Scan for the cell matching the given text and deliver its (x, y) coordinate at center. 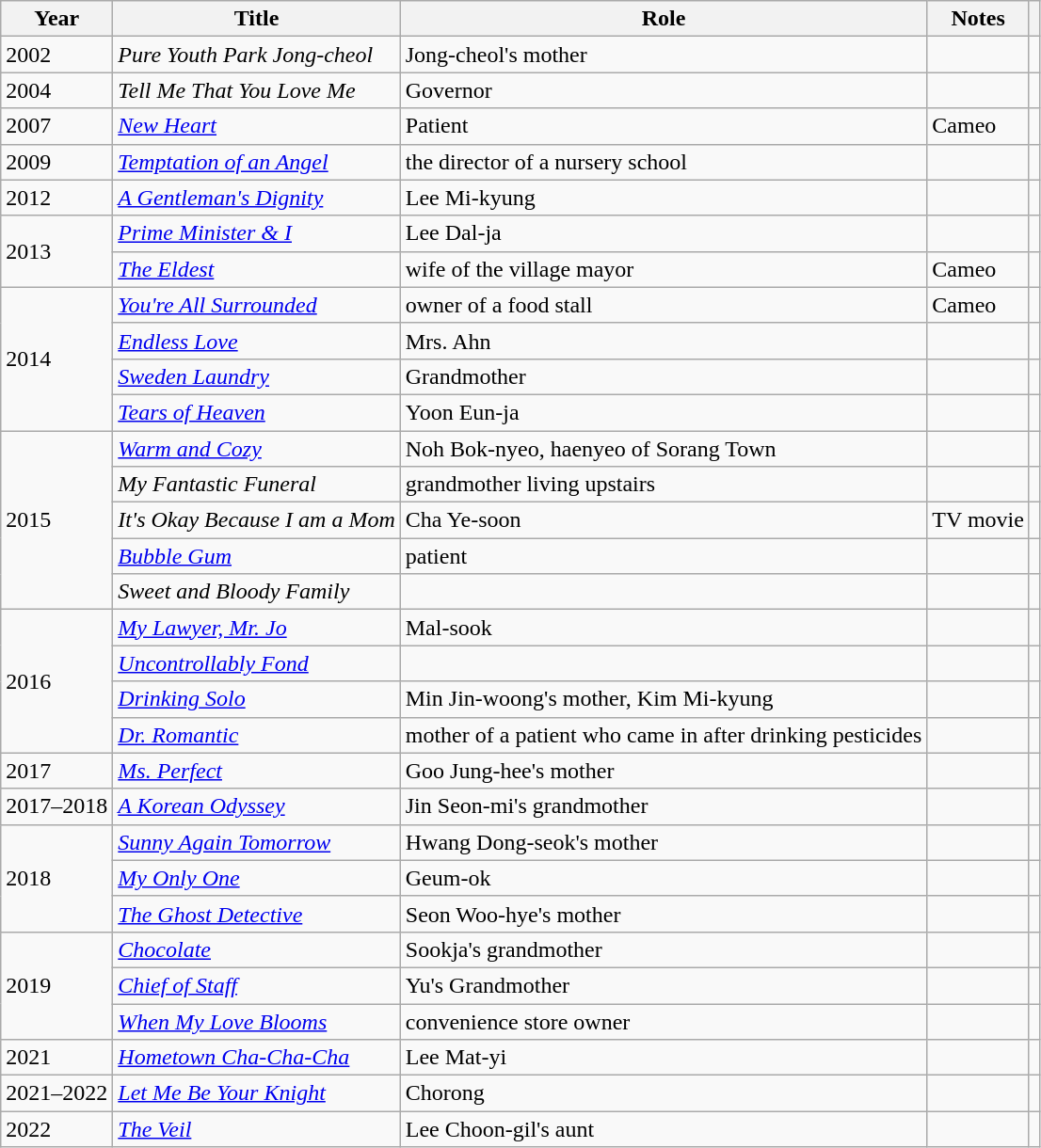
Chorong (664, 1093)
When My Love Blooms (256, 1021)
Chocolate (256, 949)
2014 (56, 359)
2015 (56, 520)
2021–2022 (56, 1093)
Jin Seon-mi's grandmother (664, 806)
Lee Mi-kyung (664, 198)
Hometown Cha-Cha-Cha (256, 1058)
patient (664, 556)
Pure Youth Park Jong-cheol (256, 55)
Hwang Dong-seok's mother (664, 842)
Lee Choon-gil's aunt (664, 1129)
Goo Jung-hee's mother (664, 771)
owner of a food stall (664, 305)
Seon Woo-hye's mother (664, 914)
Drinking Solo (256, 699)
Chief of Staff (256, 985)
Geum-ok (664, 878)
Tears of Heaven (256, 412)
Tell Me That You Love Me (256, 90)
2013 (56, 251)
Noh Bok-nyeo, haenyeo of Sorang Town (664, 449)
Sunny Again Tomorrow (256, 842)
Cha Ye-soon (664, 520)
Year (56, 19)
2002 (56, 55)
Temptation of an Angel (256, 162)
wife of the village mayor (664, 269)
New Heart (256, 126)
A Gentleman's Dignity (256, 198)
2012 (56, 198)
convenience store owner (664, 1021)
Min Jin-woong's mother, Kim Mi-kyung (664, 699)
2022 (56, 1129)
Endless Love (256, 341)
2009 (56, 162)
Title (256, 19)
Bubble Gum (256, 556)
Dr. Romantic (256, 735)
Role (664, 19)
TV movie (979, 520)
Mrs. Ahn (664, 341)
the director of a nursery school (664, 162)
It's Okay Because I am a Mom (256, 520)
Yu's Grandmother (664, 985)
Sweet and Bloody Family (256, 592)
Uncontrollably Fond (256, 663)
The Ghost Detective (256, 914)
2017–2018 (56, 806)
Patient (664, 126)
Let Me Be Your Knight (256, 1093)
The Veil (256, 1129)
Sweden Laundry (256, 376)
My Fantastic Funeral (256, 485)
Lee Mat-yi (664, 1058)
You're All Surrounded (256, 305)
Yoon Eun-ja (664, 412)
Jong-cheol's mother (664, 55)
My Lawyer, Mr. Jo (256, 628)
Sookja's grandmother (664, 949)
Warm and Cozy (256, 449)
2018 (56, 878)
2017 (56, 771)
grandmother living upstairs (664, 485)
Notes (979, 19)
2004 (56, 90)
Lee Dal-ja (664, 233)
2016 (56, 681)
Mal-sook (664, 628)
2019 (56, 985)
2007 (56, 126)
Prime Minister & I (256, 233)
2021 (56, 1058)
A Korean Odyssey (256, 806)
Ms. Perfect (256, 771)
Grandmother (664, 376)
mother of a patient who came in after drinking pesticides (664, 735)
The Eldest (256, 269)
Governor (664, 90)
My Only One (256, 878)
